Determine the (x, y) coordinate at the center of the cell enclosing the given text.  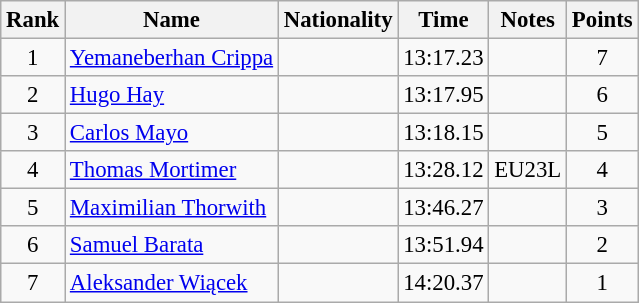
Points (602, 20)
13:17.23 (444, 58)
EU23L (528, 170)
Notes (528, 20)
13:18.15 (444, 133)
13:51.94 (444, 245)
Yemaneberhan Crippa (172, 58)
Carlos Mayo (172, 133)
Maximilian Thorwith (172, 208)
Rank (33, 20)
13:46.27 (444, 208)
Time (444, 20)
Name (172, 20)
Nationality (338, 20)
14:20.37 (444, 283)
Aleksander Wiącek (172, 283)
Samuel Barata (172, 245)
13:17.95 (444, 95)
13:28.12 (444, 170)
Hugo Hay (172, 95)
Thomas Mortimer (172, 170)
